Identify which cell holds the provided text, then report its (X, Y) central coordinate. 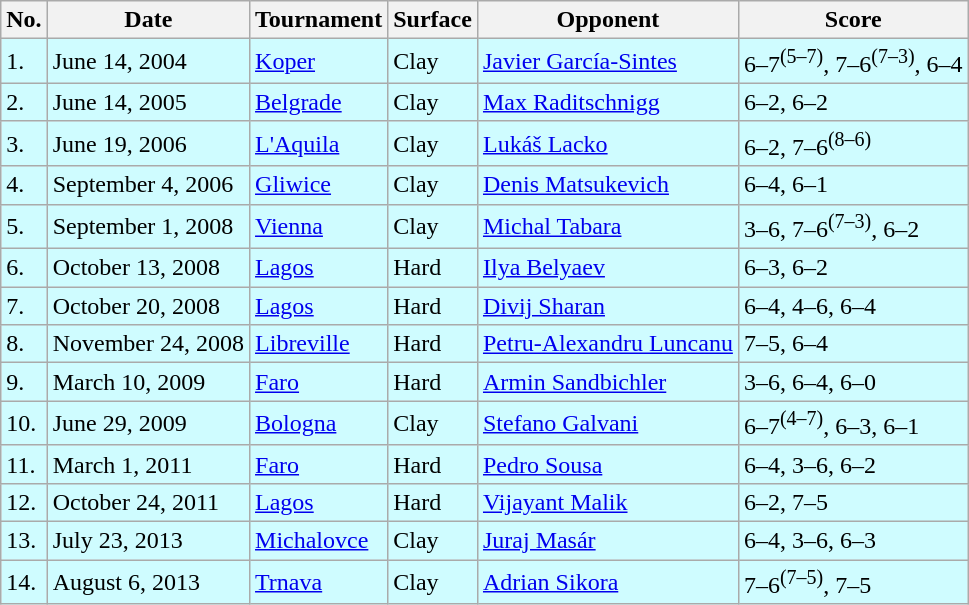
Bologna (319, 424)
September 1, 2008 (148, 226)
6–7(5–7), 7–6(7–3), 6–4 (853, 62)
July 23, 2013 (148, 541)
October 20, 2008 (148, 306)
Max Raditschnigg (608, 102)
6–4, 4–6, 6–4 (853, 306)
June 29, 2009 (148, 424)
Javier García-Sintes (608, 62)
October 24, 2011 (148, 502)
September 4, 2006 (148, 185)
March 10, 2009 (148, 382)
8. (24, 344)
9. (24, 382)
Divij Sharan (608, 306)
Koper (319, 62)
6–4, 3–6, 6–2 (853, 464)
October 13, 2008 (148, 268)
7–5, 6–4 (853, 344)
10. (24, 424)
12. (24, 502)
Ilya Belyaev (608, 268)
3. (24, 144)
6–4, 3–6, 6–3 (853, 541)
March 1, 2011 (148, 464)
6–2, 7–6(8–6) (853, 144)
Petru-Alexandru Luncanu (608, 344)
Michal Tabara (608, 226)
3–6, 6–4, 6–0 (853, 382)
Adrian Sikora (608, 582)
Surface (433, 20)
Belgrade (319, 102)
11. (24, 464)
Opponent (608, 20)
Vienna (319, 226)
Vijayant Malik (608, 502)
Date (148, 20)
Stefano Galvani (608, 424)
6–7(4–7), 6–3, 6–1 (853, 424)
Tournament (319, 20)
November 24, 2008 (148, 344)
7–6(7–5), 7–5 (853, 582)
6–2, 7–5 (853, 502)
5. (24, 226)
June 19, 2006 (148, 144)
Denis Matsukevich (608, 185)
6–3, 6–2 (853, 268)
Pedro Sousa (608, 464)
13. (24, 541)
6–4, 6–1 (853, 185)
No. (24, 20)
3–6, 7–6(7–3), 6–2 (853, 226)
2. (24, 102)
August 6, 2013 (148, 582)
L'Aquila (319, 144)
Trnava (319, 582)
14. (24, 582)
Score (853, 20)
June 14, 2005 (148, 102)
Lukáš Lacko (608, 144)
Gliwice (319, 185)
1. (24, 62)
6. (24, 268)
7. (24, 306)
Armin Sandbichler (608, 382)
Michalovce (319, 541)
Juraj Masár (608, 541)
June 14, 2004 (148, 62)
Libreville (319, 344)
6–2, 6–2 (853, 102)
4. (24, 185)
